Identify which cell holds the provided text, then report its (X, Y) central coordinate. 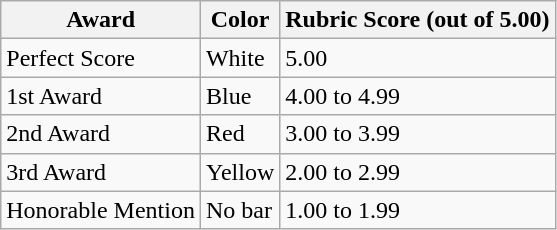
No bar (240, 210)
4.00 to 4.99 (418, 96)
Red (240, 134)
1.00 to 1.99 (418, 210)
Rubric Score (out of 5.00) (418, 20)
Honorable Mention (101, 210)
White (240, 58)
Yellow (240, 172)
5.00 (418, 58)
Blue (240, 96)
3.00 to 3.99 (418, 134)
Perfect Score (101, 58)
1st Award (101, 96)
2.00 to 2.99 (418, 172)
3rd Award (101, 172)
2nd Award (101, 134)
Color (240, 20)
Award (101, 20)
